From the cell containing the given text, extract its center point as [x, y] coordinate. 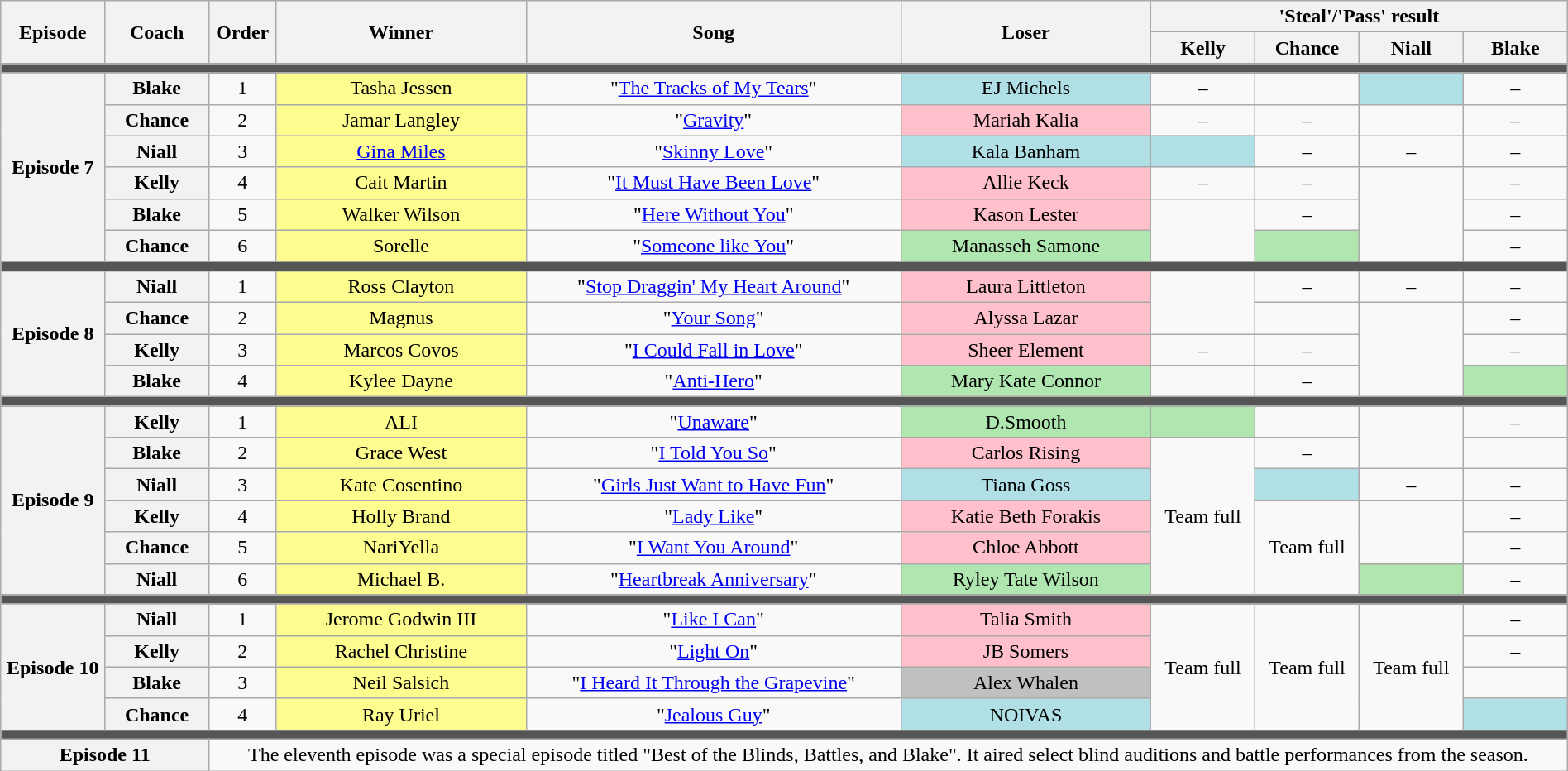
Alex Whalen [1025, 682]
Kason Lester [1025, 214]
"It Must Have Been Love" [713, 183]
Mariah Kalia [1025, 120]
"I Could Fall in Love" [713, 350]
Grace West [401, 453]
Ray Uriel [401, 714]
Jamar Langley [401, 120]
Sheer Element [1025, 350]
NariYella [401, 548]
Katie Beth Forakis [1025, 516]
"Unaware" [713, 422]
JB Somers [1025, 651]
Coach [157, 32]
Kala Banham [1025, 151]
Kylee Dayne [401, 381]
"The Tracks of My Tears" [713, 89]
Episode 9 [53, 500]
Episode 8 [53, 333]
Marcos Covos [401, 350]
Jerome Godwin III [401, 620]
Ryley Tate Wilson [1025, 579]
Rachel Christine [401, 651]
Kate Cosentino [401, 485]
Holly Brand [401, 516]
"Lady Like" [713, 516]
Tasha Jessen [401, 89]
Mary Kate Connor [1025, 381]
"Here Without You" [713, 214]
Order [243, 32]
Gina Miles [401, 151]
"Like I Can" [713, 620]
Episode 10 [53, 667]
Sorelle [401, 246]
Manasseh Samone [1025, 246]
Tiana Goss [1025, 485]
Michael B. [401, 579]
"Stop Draggin' My Heart Around" [713, 286]
Ross Clayton [401, 286]
Song [713, 32]
Allie Keck [1025, 183]
Episode 11 [105, 754]
"Someone like You" [713, 246]
"I Heard It Through the Grapevine" [713, 682]
"Jealous Guy" [713, 714]
Chloe Abbott [1025, 548]
"Anti-Hero" [713, 381]
EJ Michels [1025, 89]
"Heartbreak Anniversary" [713, 579]
Walker Wilson [401, 214]
Episode 7 [53, 167]
"Your Song" [713, 318]
Loser [1025, 32]
Talia Smith [1025, 620]
"I Told You So" [713, 453]
"Skinny Love" [713, 151]
Winner [401, 32]
Laura Littleton [1025, 286]
"Gravity" [713, 120]
"Light On" [713, 651]
Episode [53, 32]
Magnus [401, 318]
Carlos Rising [1025, 453]
'Steal'/'Pass' result [1360, 17]
ALI [401, 422]
NOIVAS [1025, 714]
Alyssa Lazar [1025, 318]
"I Want You Around" [713, 548]
"Girls Just Want to Have Fun" [713, 485]
Cait Martin [401, 183]
D.Smooth [1025, 422]
Neil Salsich [401, 682]
